Extract the (x, y) coordinate from the center of the cell holding the provided text.  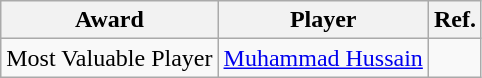
Award (110, 20)
Player (323, 20)
Muhammad Hussain (323, 58)
Ref. (454, 20)
Most Valuable Player (110, 58)
